Identify which cell holds the provided text, then report its (X, Y) central coordinate. 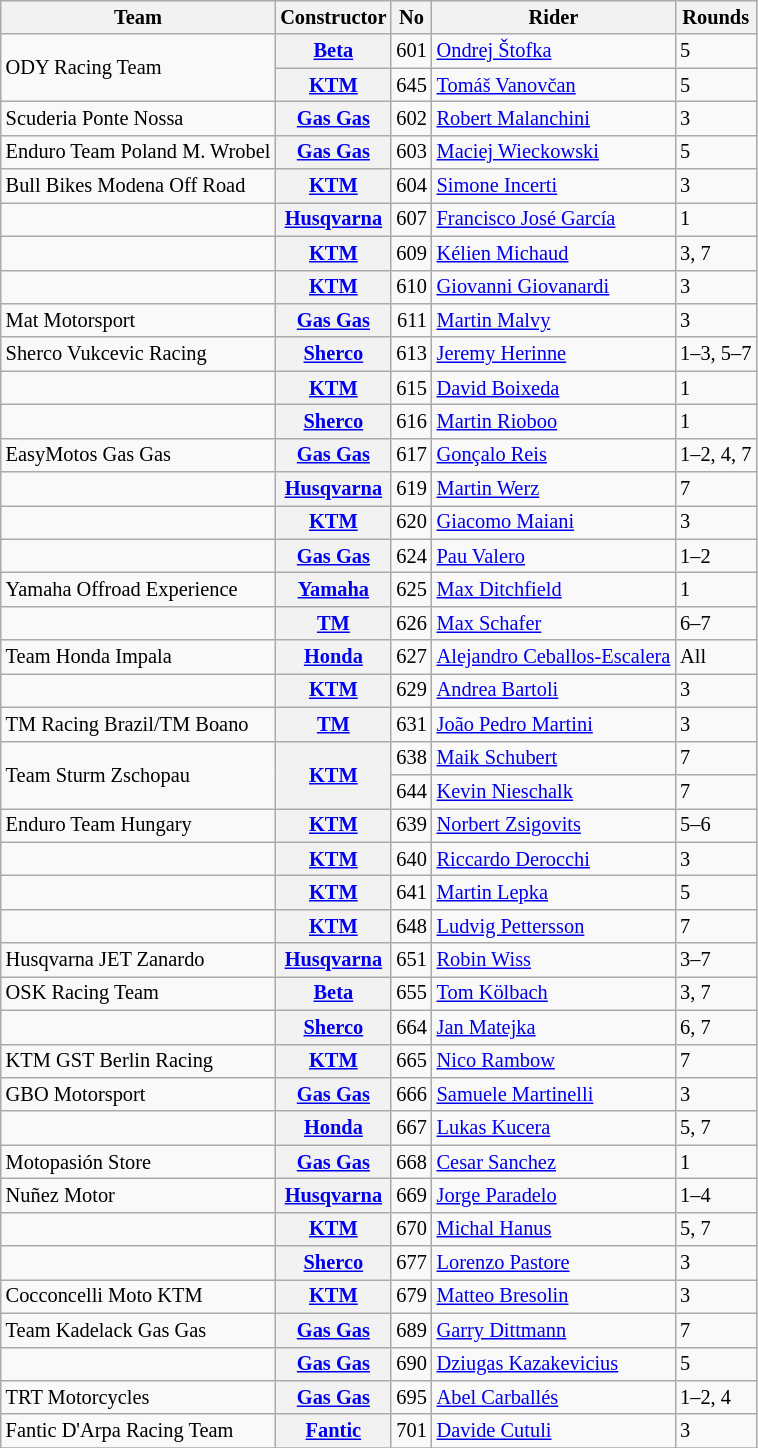
Yamaha (333, 589)
Team (138, 17)
Michal Hanus (554, 1229)
Max Ditchfield (554, 589)
Lukas Kucera (554, 1128)
Cocconcelli Moto KTM (138, 1296)
Garry Dittmann (554, 1330)
Giovanni Giovanardi (554, 287)
Bull Bikes Modena Off Road (138, 186)
670 (411, 1229)
Martin Malvy (554, 320)
644 (411, 791)
Fantic D'Arpa Racing Team (138, 1431)
1–4 (716, 1195)
TM Racing Brazil/TM Boano (138, 724)
Norbert Zsigovits (554, 825)
Gonçalo Reis (554, 455)
Team Kadelack Gas Gas (138, 1330)
Team Sturm Zschopau (138, 774)
Maciej Wieckowski (554, 152)
669 (411, 1195)
Martin Werz (554, 489)
All (716, 657)
631 (411, 724)
664 (411, 1027)
Robin Wiss (554, 960)
Martin Lepka (554, 892)
Scuderia Ponte Nossa (138, 118)
Simone Incerti (554, 186)
Tomáš Vanovčan (554, 85)
Tom Kölbach (554, 993)
603 (411, 152)
645 (411, 85)
613 (411, 354)
6, 7 (716, 1027)
No (411, 17)
Jeremy Herinne (554, 354)
655 (411, 993)
3–7 (716, 960)
629 (411, 690)
Robert Malanchini (554, 118)
639 (411, 825)
Mat Motorsport (138, 320)
Francisco José García (554, 219)
604 (411, 186)
Constructor (333, 17)
611 (411, 320)
Yamaha Offroad Experience (138, 589)
Lorenzo Pastore (554, 1263)
609 (411, 253)
701 (411, 1431)
679 (411, 1296)
Motopasión Store (138, 1162)
677 (411, 1263)
601 (411, 51)
602 (411, 118)
Sherco Vukcevic Racing (138, 354)
665 (411, 1061)
1–2, 4, 7 (716, 455)
620 (411, 522)
638 (411, 758)
Martin Rioboo (554, 421)
651 (411, 960)
689 (411, 1330)
Ludvig Pettersson (554, 926)
Cesar Sanchez (554, 1162)
Max Schafer (554, 623)
Jorge Paradelo (554, 1195)
Abel Carballés (554, 1397)
1–3, 5–7 (716, 354)
Pau Valero (554, 556)
Andrea Bartoli (554, 690)
627 (411, 657)
617 (411, 455)
OSK Racing Team (138, 993)
Riccardo Derocchi (554, 859)
KTM GST Berlin Racing (138, 1061)
EasyMotos Gas Gas (138, 455)
624 (411, 556)
667 (411, 1128)
Kélien Michaud (554, 253)
6–7 (716, 623)
ODY Racing Team (138, 68)
Dziugas Kazakevicius (554, 1364)
Enduro Team Poland M. Wrobel (138, 152)
1–2, 4 (716, 1397)
Maik Schubert (554, 758)
Rounds (716, 17)
640 (411, 859)
668 (411, 1162)
607 (411, 219)
616 (411, 421)
Nuñez Motor (138, 1195)
Matteo Bresolin (554, 1296)
Ondrej Štofka (554, 51)
Enduro Team Hungary (138, 825)
Nico Rambow (554, 1061)
Husqvarna JET Zanardo (138, 960)
TRT Motorcycles (138, 1397)
Fantic (333, 1431)
5–6 (716, 825)
625 (411, 589)
Davide Cutuli (554, 1431)
666 (411, 1094)
1–2 (716, 556)
619 (411, 489)
648 (411, 926)
690 (411, 1364)
Kevin Nieschalk (554, 791)
GBO Motorsport (138, 1094)
David Boixeda (554, 388)
Rider (554, 17)
626 (411, 623)
641 (411, 892)
615 (411, 388)
Samuele Martinelli (554, 1094)
610 (411, 287)
Giacomo Maiani (554, 522)
Jan Matejka (554, 1027)
695 (411, 1397)
João Pedro Martini (554, 724)
Alejandro Ceballos-Escalera (554, 657)
Team Honda Impala (138, 657)
